Provide the (x, y) coordinate of the cell's center where the given text is located.  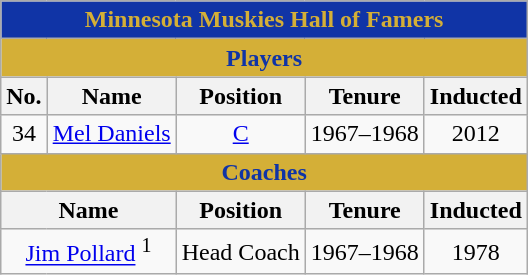
Jim Pollard 1 (88, 252)
Head Coach (240, 252)
C (240, 134)
2012 (476, 134)
Players (264, 58)
34 (24, 134)
1978 (476, 252)
Coaches (264, 172)
Minnesota Muskies Hall of Famers (264, 20)
Mel Daniels (112, 134)
No. (24, 96)
